Return (X, Y) of the center of cell containing provided text 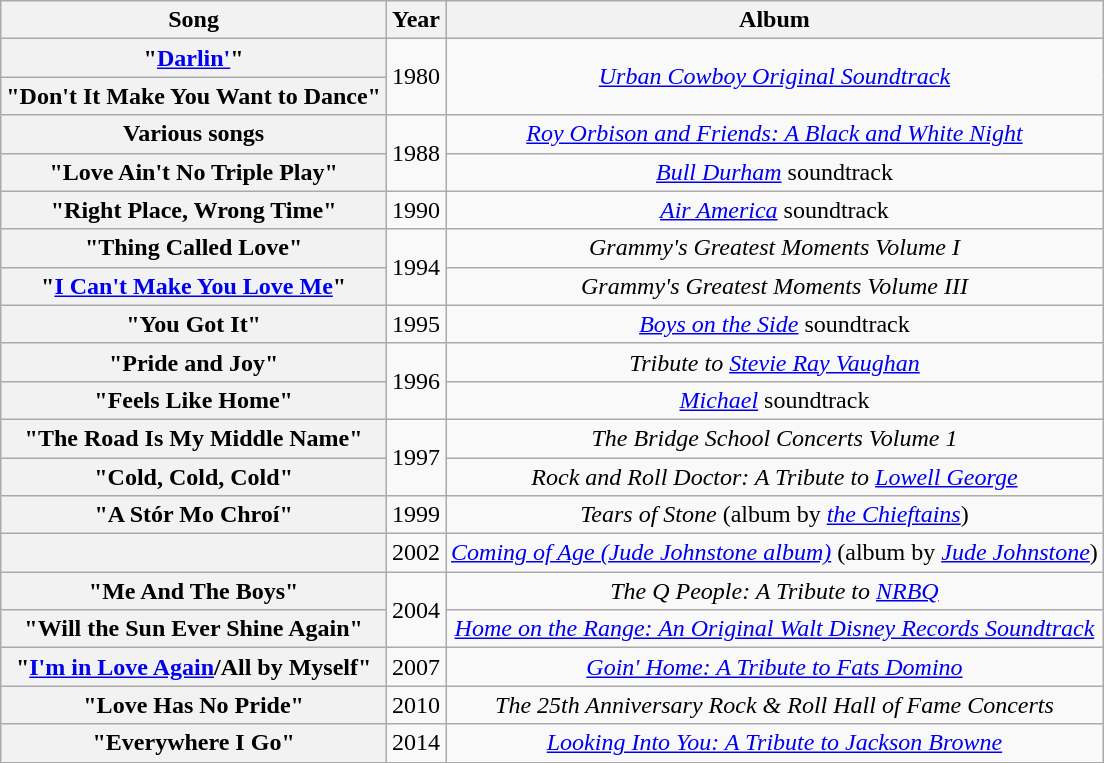
"Me And The Boys" (194, 591)
Album (775, 20)
"I Can't Make You Love Me" (194, 286)
1994 (416, 267)
"You Got It" (194, 324)
2004 (416, 610)
Roy Orbison and Friends: A Black and White Night (775, 134)
Bull Durham soundtrack (775, 172)
"The Road Is My Middle Name" (194, 438)
1996 (416, 381)
2010 (416, 705)
"I'm in Love Again/All by Myself" (194, 667)
"Cold, Cold, Cold" (194, 477)
Tribute to Stevie Ray Vaughan (775, 362)
1995 (416, 324)
2014 (416, 743)
Urban Cowboy Original Soundtrack (775, 77)
Year (416, 20)
"Love Ain't No Triple Play" (194, 172)
1990 (416, 210)
Air America soundtrack (775, 210)
The Q People: A Tribute to NRBQ (775, 591)
"Will the Sun Ever Shine Again" (194, 629)
Song (194, 20)
Boys on the Side soundtrack (775, 324)
Tears of Stone (album by the Chieftains) (775, 515)
1988 (416, 153)
1997 (416, 457)
"Right Place, Wrong Time" (194, 210)
"Feels Like Home" (194, 400)
1999 (416, 515)
Michael soundtrack (775, 400)
"A Stór Mo Chroí" (194, 515)
1980 (416, 77)
"Pride and Joy" (194, 362)
Looking Into You: A Tribute to Jackson Browne (775, 743)
2007 (416, 667)
Grammy's Greatest Moments Volume III (775, 286)
"Thing Called Love" (194, 248)
Home on the Range: An Original Walt Disney Records Soundtrack (775, 629)
2002 (416, 553)
"Everywhere I Go" (194, 743)
The 25th Anniversary Rock & Roll Hall of Fame Concerts (775, 705)
"Love Has No Pride" (194, 705)
Grammy's Greatest Moments Volume I (775, 248)
"Don't It Make You Want to Dance" (194, 96)
Coming of Age (Jude Johnstone album) (album by Jude Johnstone) (775, 553)
Rock and Roll Doctor: A Tribute to Lowell George (775, 477)
"Darlin'" (194, 58)
Various songs (194, 134)
The Bridge School Concerts Volume 1 (775, 438)
Goin' Home: A Tribute to Fats Domino (775, 667)
